Capture the cell that displays the provided text and extract its [X, Y] central coordinate. 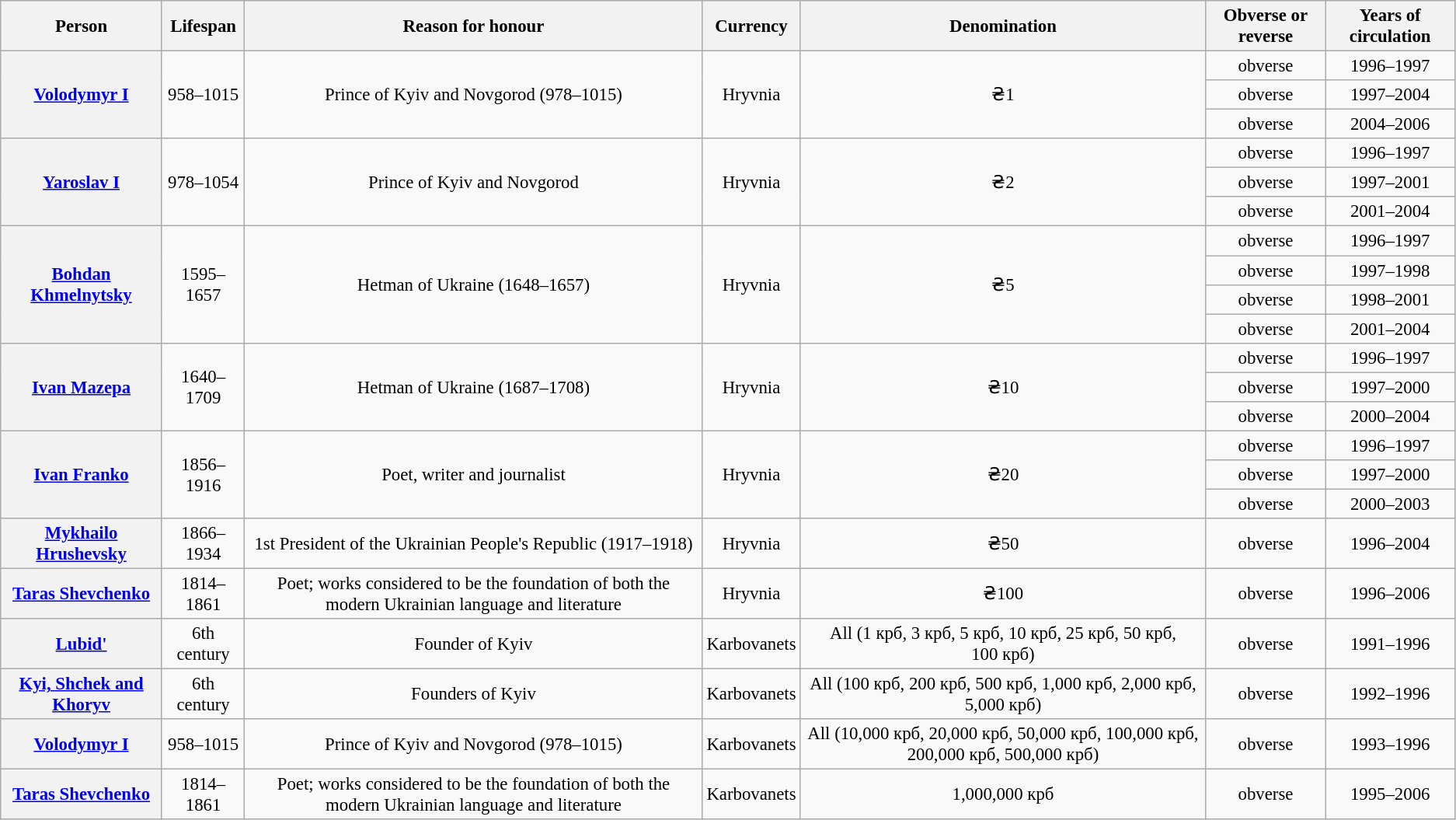
1991–1996 [1391, 644]
1992–1996 [1391, 695]
Poet, writer and journalist [474, 474]
Ivan Mazepa [82, 387]
2004–2006 [1391, 124]
Obverse or reverse [1266, 26]
Years of circulation [1391, 26]
1856–1916 [203, 474]
Hetman of Ukraine (1687–1708) [474, 387]
Bohdan Khmelnytsky [82, 284]
Person [82, 26]
1995–2006 [1391, 794]
1996–2006 [1391, 594]
2000–2004 [1391, 417]
₴5 [1003, 284]
Ivan Franko [82, 474]
1640–1709 [203, 387]
1866–1934 [203, 544]
Currency [751, 26]
1997–2001 [1391, 183]
₴10 [1003, 387]
1st President of the Ukrainian People's Republic (1917–1918) [474, 544]
Founders of Kyiv [474, 695]
1996–2004 [1391, 544]
₴50 [1003, 544]
1997–1998 [1391, 270]
1595–1657 [203, 284]
All (1 крб, 3 крб, 5 крб, 10 крб, 25 крб, 50 крб, 100 крб) [1003, 644]
2000–2003 [1391, 504]
1998–2001 [1391, 299]
Kyi, Shchek and Khoryv [82, 695]
₴1 [1003, 95]
₴20 [1003, 474]
Founder of Kyiv [474, 644]
Hetman of Ukraine (1648–1657) [474, 284]
Lifespan [203, 26]
All (100 крб, 200 крб, 500 крб, 1,000 крб, 2,000 крб, 5,000 крб) [1003, 695]
978–1054 [203, 182]
Mykhailo Hrushevsky [82, 544]
Prince of Kyiv and Novgorod [474, 182]
Denomination [1003, 26]
₴100 [1003, 594]
Lubid' [82, 644]
Yaroslav I [82, 182]
Reason for honour [474, 26]
1,000,000 крб [1003, 794]
1997–2004 [1391, 95]
1993–1996 [1391, 745]
All (10,000 крб, 20,000 крб, 50,000 крб, 100,000 крб, 200,000 крб, 500,000 крб) [1003, 745]
₴2 [1003, 182]
